Extract the (X, Y) coordinate from the center of the cell holding the provided text.  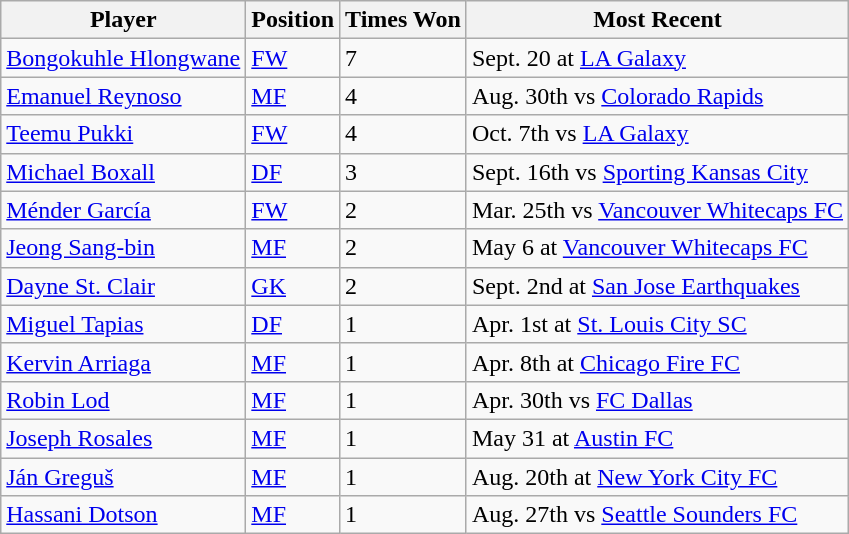
Most Recent (657, 20)
Kervin Arriaga (124, 362)
Times Won (404, 20)
Dayne St. Clair (124, 286)
Position (293, 20)
Hassani Dotson (124, 515)
Aug. 30th vs Colorado Rapids (657, 96)
Teemu Pukki (124, 134)
Sept. 20 at LA Galaxy (657, 58)
Michael Boxall (124, 172)
Bongokuhle Hlongwane (124, 58)
Ménder García (124, 210)
Apr. 30th vs FC Dallas (657, 400)
Apr. 1st at St. Louis City SC (657, 324)
Apr. 8th at Chicago Fire FC (657, 362)
Robin Lod (124, 400)
Mar. 25th vs Vancouver Whitecaps FC (657, 210)
Ján Greguš (124, 477)
GK (293, 286)
Aug. 27th vs Seattle Sounders FC (657, 515)
Sept. 16th vs Sporting Kansas City (657, 172)
Emanuel Reynoso (124, 96)
Sept. 2nd at San Jose Earthquakes (657, 286)
3 (404, 172)
Player (124, 20)
Joseph Rosales (124, 438)
May 31 at Austin FC (657, 438)
Oct. 7th vs LA Galaxy (657, 134)
Miguel Tapias (124, 324)
Aug. 20th at New York City FC (657, 477)
Jeong Sang-bin (124, 248)
May 6 at Vancouver Whitecaps FC (657, 248)
7 (404, 58)
